Return the (x, y) coordinate for the center point of the cell that contains the specified text.  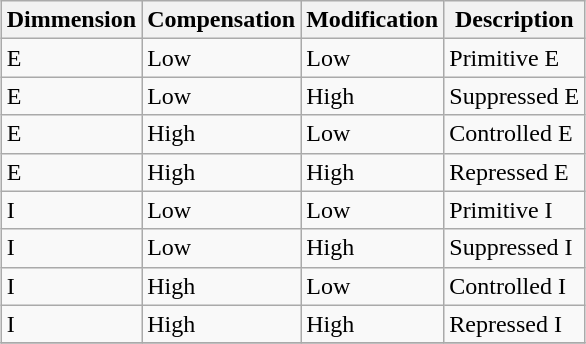
Repressed E (514, 172)
Primitive I (514, 210)
Compensation (222, 20)
Repressed I (514, 324)
Suppressed E (514, 96)
Controlled I (514, 286)
Dimmension (71, 20)
Primitive E (514, 58)
Controlled E (514, 134)
Suppressed I (514, 248)
Modification (372, 20)
Description (514, 20)
